Locate the cell with the specified text and output its (X, Y) center coordinate. 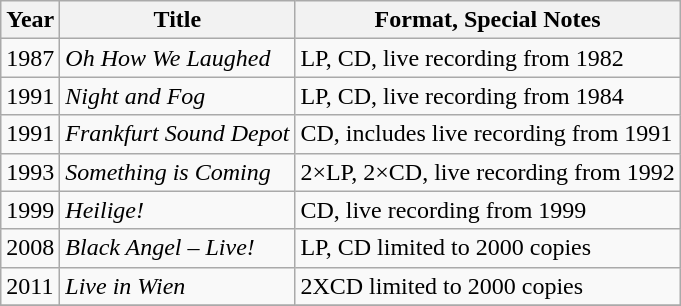
LP, CD, live recording from 1984 (488, 96)
2008 (30, 248)
LP, CD, live recording from 1982 (488, 58)
Black Angel – Live! (178, 248)
1987 (30, 58)
2011 (30, 286)
Year (30, 20)
1999 (30, 210)
Format, Special Notes (488, 20)
Frankfurt Sound Depot (178, 134)
Something is Coming (178, 172)
2×LP, 2×CD, live recording from 1992 (488, 172)
Live in Wien (178, 286)
CD, live recording from 1999 (488, 210)
Heilige! (178, 210)
CD, includes live recording from 1991 (488, 134)
1993 (30, 172)
2XCD limited to 2000 copies (488, 286)
Oh How We Laughed (178, 58)
Night and Fog (178, 96)
Title (178, 20)
LP, CD limited to 2000 copies (488, 248)
